Capture the cell that displays the provided text and extract its (X, Y) central coordinate. 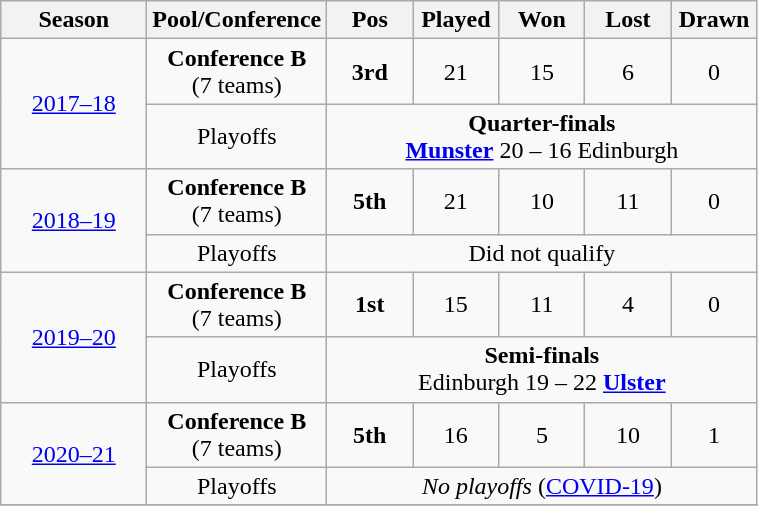
2019–20 (74, 337)
Season (74, 20)
2018–19 (74, 220)
3rd (370, 72)
Won (542, 20)
2020–21 (74, 454)
5 (542, 434)
Pos (370, 20)
6 (628, 72)
Did not qualify (542, 253)
No playoffs (COVID-19) (542, 486)
Lost (628, 20)
Pool/Conference (237, 20)
1st (370, 304)
16 (456, 434)
Semi-finals Edinburgh 19 – 22 Ulster (542, 370)
Drawn (714, 20)
Played (456, 20)
Quarter-finals Munster 20 – 16 Edinburgh (542, 136)
4 (628, 304)
1 (714, 434)
2017–18 (74, 104)
